Return the [X, Y] coordinate for the center point of the cell that contains the specified text.  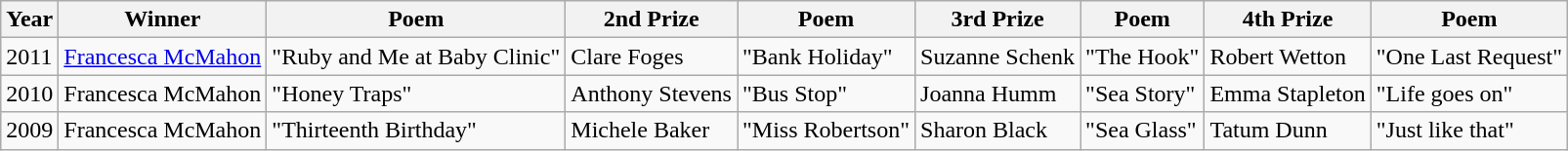
"Just like that" [1469, 131]
4th Prize [1288, 19]
Sharon Black [998, 131]
2nd Prize [652, 19]
"Honey Traps" [416, 94]
Year [29, 19]
Winner [162, 19]
2011 [29, 57]
2009 [29, 131]
"One Last Request" [1469, 57]
Anthony Stevens [652, 94]
"Life goes on" [1469, 94]
2010 [29, 94]
Clare Foges [652, 57]
Tatum Dunn [1288, 131]
"Sea Glass" [1143, 131]
Joanna Humm [998, 94]
"Ruby and Me at Baby Clinic" [416, 57]
"Miss Robertson" [826, 131]
Michele Baker [652, 131]
Robert Wetton [1288, 57]
"Sea Story" [1143, 94]
"Bank Holiday" [826, 57]
"Bus Stop" [826, 94]
Suzanne Schenk [998, 57]
"The Hook" [1143, 57]
Emma Stapleton [1288, 94]
"Thirteenth Birthday" [416, 131]
3rd Prize [998, 19]
